Scan for the cell matching the given text and deliver its [x, y] coordinate at center. 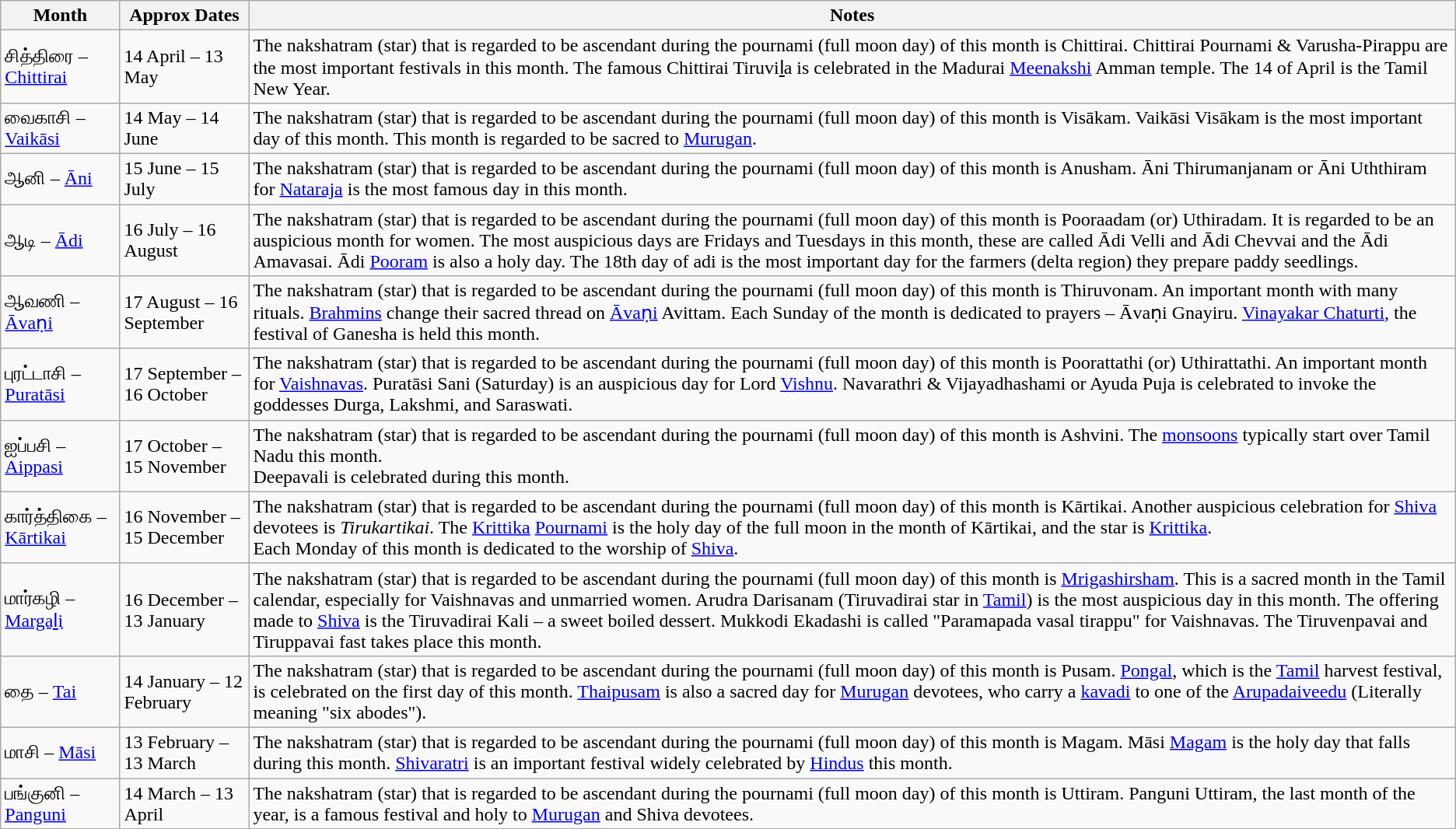
13 February – 13 March [184, 753]
Notes [852, 16]
Month [61, 16]
ஐப்பசி – Aippasi [61, 456]
16 November – 15 December [184, 527]
பங்குனி – Panguni [61, 803]
17 October – 15 November [184, 456]
ஆவணி – Āvaṇi [61, 313]
தை – Tai [61, 691]
மார்கழி – Margaḻi [61, 610]
15 June – 15 July [184, 179]
மாசி – Māsi [61, 753]
ஆனி – Āni [61, 179]
ஆடி – Ādi [61, 240]
14 May – 14 June [184, 128]
Approx Dates [184, 16]
16 July – 16 August [184, 240]
14 January – 12 February [184, 691]
புரட்டாசி – Puratāsi [61, 384]
17 August – 16 September [184, 313]
17 September – 16 October [184, 384]
சித்திரை – Chittirai [61, 67]
14 March – 13 April [184, 803]
வைகாசி – Vaikāsi [61, 128]
14 April – 13 May [184, 67]
கார்த்திகை – Kārtikai [61, 527]
16 December – 13 January [184, 610]
